Detect which cell encompasses the target text, then output its [x, y] center coordinate. 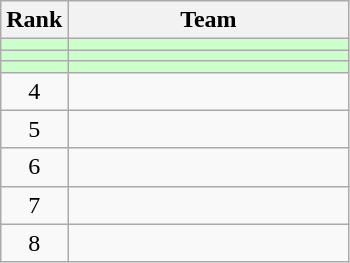
Rank [34, 20]
7 [34, 205]
4 [34, 91]
8 [34, 243]
6 [34, 167]
5 [34, 129]
Team [208, 20]
